Output the (X, Y) coordinate of the center of the cell containing the given text.  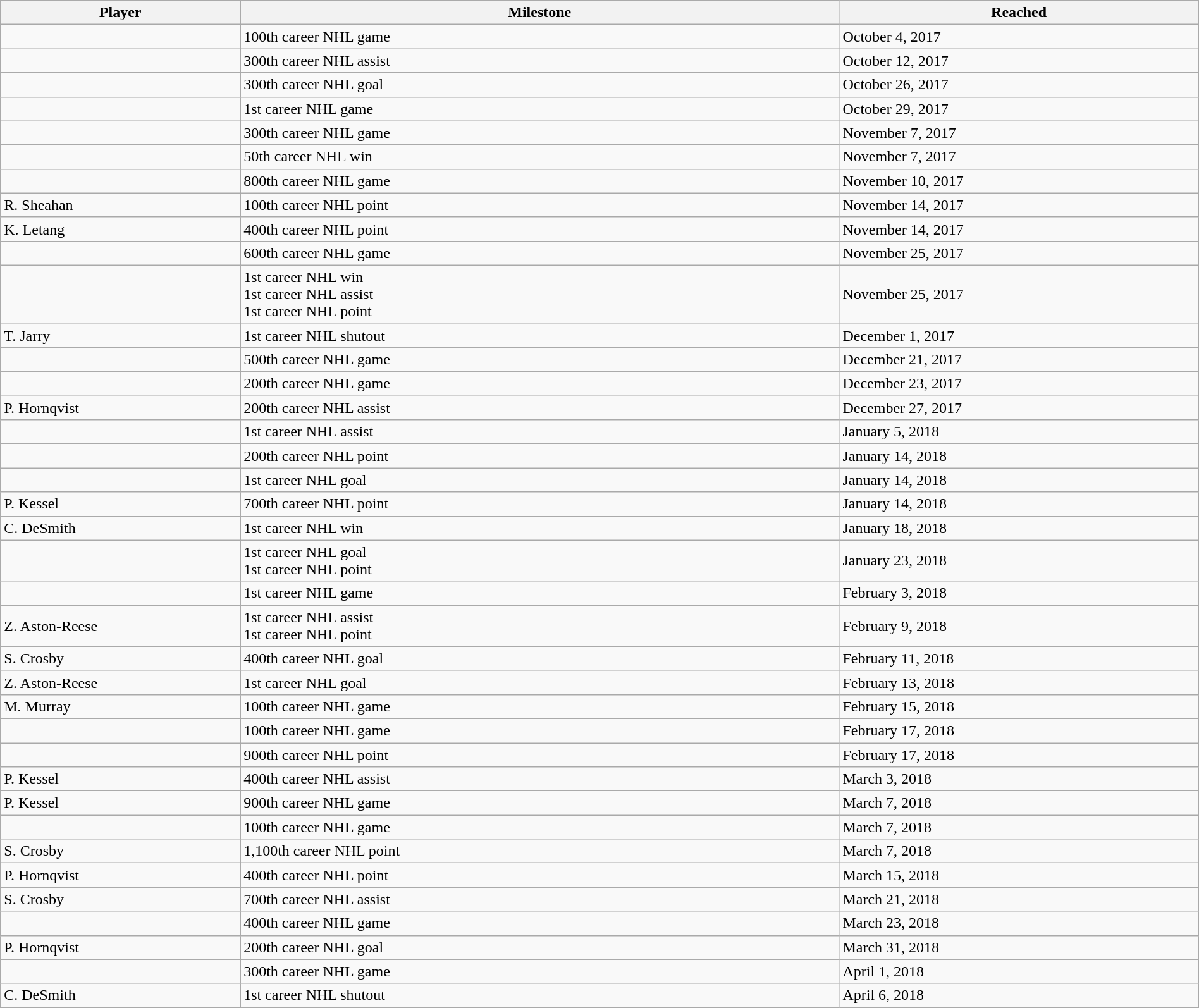
October 26, 2017 (1019, 85)
March 23, 2018 (1019, 923)
October 12, 2017 (1019, 61)
Player (120, 13)
200th career NHL point (540, 456)
December 21, 2017 (1019, 360)
Reached (1019, 13)
1st career NHL win (540, 528)
700th career NHL point (540, 504)
February 11, 2018 (1019, 658)
M. Murray (120, 706)
1st career NHL win1st career NHL assist1st career NHL point (540, 294)
March 15, 2018 (1019, 875)
April 6, 2018 (1019, 995)
600th career NHL game (540, 253)
900th career NHL point (540, 754)
December 1, 2017 (1019, 336)
October 29, 2017 (1019, 109)
February 15, 2018 (1019, 706)
Milestone (540, 13)
December 23, 2017 (1019, 384)
November 10, 2017 (1019, 181)
200th career NHL goal (540, 947)
February 13, 2018 (1019, 682)
400th career NHL goal (540, 658)
March 3, 2018 (1019, 779)
January 23, 2018 (1019, 560)
300th career NHL assist (540, 61)
February 9, 2018 (1019, 626)
1st career NHL assist1st career NHL point (540, 626)
1st career NHL goal1st career NHL point (540, 560)
October 4, 2017 (1019, 37)
January 5, 2018 (1019, 432)
50th career NHL win (540, 157)
700th career NHL assist (540, 899)
900th career NHL game (540, 803)
April 1, 2018 (1019, 971)
500th career NHL game (540, 360)
K. Letang (120, 229)
200th career NHL assist (540, 408)
400th career NHL assist (540, 779)
800th career NHL game (540, 181)
March 21, 2018 (1019, 899)
January 18, 2018 (1019, 528)
T. Jarry (120, 336)
1,100th career NHL point (540, 851)
R. Sheahan (120, 205)
1st career NHL assist (540, 432)
December 27, 2017 (1019, 408)
100th career NHL point (540, 205)
March 31, 2018 (1019, 947)
400th career NHL game (540, 923)
300th career NHL goal (540, 85)
February 3, 2018 (1019, 593)
200th career NHL game (540, 384)
